Extract the (X, Y) coordinate from the center of the cell holding the provided text.  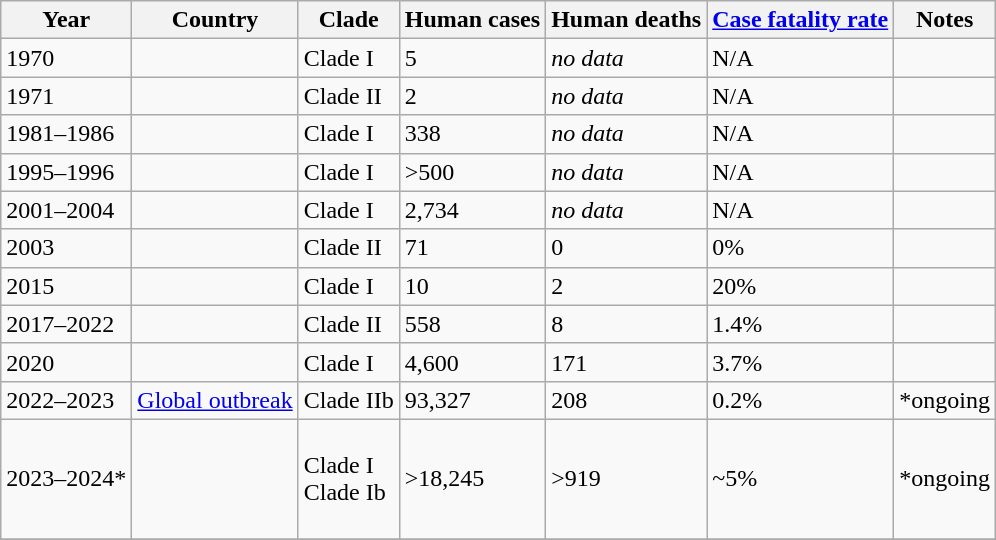
>500 (472, 172)
2001–2004 (66, 210)
Notes (945, 20)
Year (66, 20)
2015 (66, 286)
0 (626, 248)
2,734 (472, 210)
2022–2023 (66, 400)
5 (472, 58)
>919 (626, 478)
93,327 (472, 400)
0% (800, 248)
Human deaths (626, 20)
4,600 (472, 362)
Clade (348, 20)
Country (215, 20)
Case fatality rate (800, 20)
Human cases (472, 20)
1970 (66, 58)
71 (472, 248)
2017–2022 (66, 324)
1981–1986 (66, 134)
1995–1996 (66, 172)
1.4% (800, 324)
208 (626, 400)
558 (472, 324)
Clade IClade Ib (348, 478)
1971 (66, 96)
Global outbreak (215, 400)
2003 (66, 248)
20% (800, 286)
2020 (66, 362)
338 (472, 134)
Clade IIb (348, 400)
~5% (800, 478)
2023–2024* (66, 478)
8 (626, 324)
10 (472, 286)
0.2% (800, 400)
>18,245 (472, 478)
171 (626, 362)
3.7% (800, 362)
